For the text-containing cell, return its midpoint in [x, y] coordinate format. 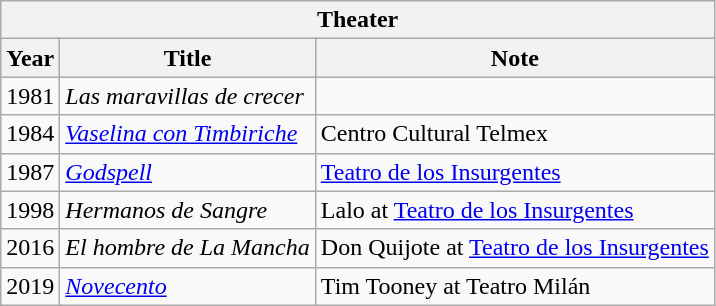
1981 [30, 96]
Vaselina con Timbiriche [188, 134]
Don Quijote at Teatro de los Insurgentes [514, 248]
Novecento [188, 286]
Godspell [188, 172]
Teatro de los Insurgentes [514, 172]
Las maravillas de crecer [188, 96]
El hombre de La Mancha [188, 248]
Lalo at Teatro de los Insurgentes [514, 210]
1984 [30, 134]
Tim Tooney at Teatro Milán [514, 286]
1998 [30, 210]
Title [188, 58]
Theater [358, 20]
2019 [30, 286]
Year [30, 58]
Centro Cultural Telmex [514, 134]
Note [514, 58]
2016 [30, 248]
1987 [30, 172]
Hermanos de Sangre [188, 210]
